For the text-containing cell, return its midpoint in (x, y) coordinate format. 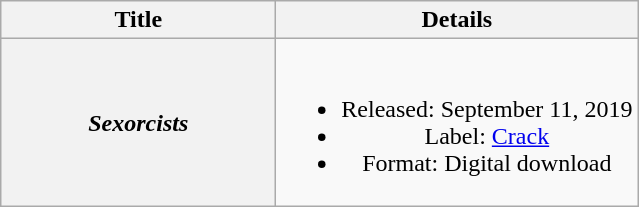
Title (138, 20)
Details (457, 20)
Released: September 11, 2019Label: CrackFormat: Digital download (457, 122)
Sexorcists (138, 122)
